Find where the given text appears and provide that cell's center as [X, Y] coordinate. 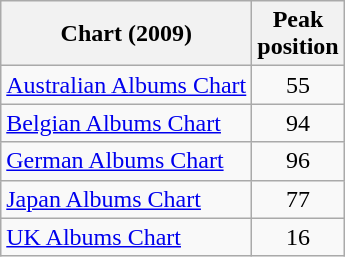
16 [298, 237]
94 [298, 123]
Japan Albums Chart [126, 199]
Chart (2009) [126, 34]
77 [298, 199]
UK Albums Chart [126, 237]
55 [298, 85]
German Albums Chart [126, 161]
Belgian Albums Chart [126, 123]
Australian Albums Chart [126, 85]
Peakposition [298, 34]
96 [298, 161]
